Locate the cell with the specified text and output its (X, Y) center coordinate. 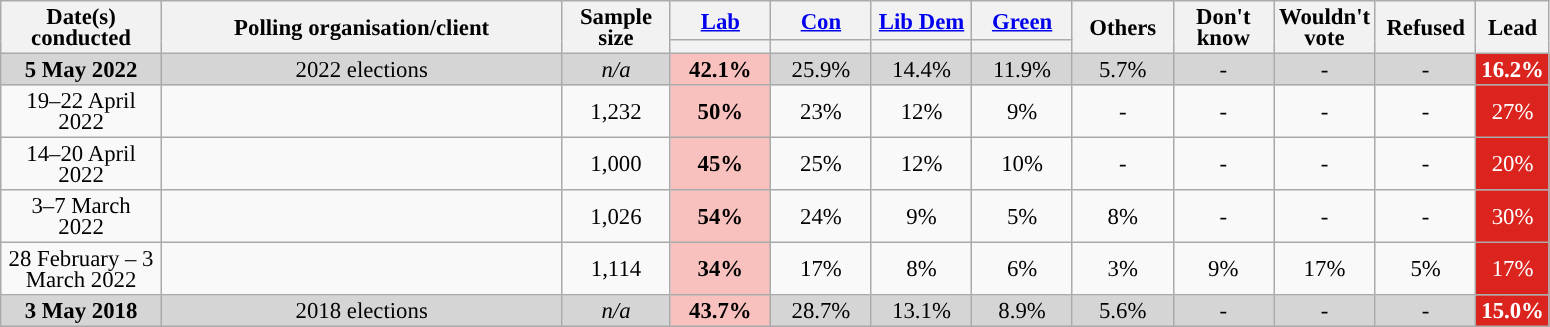
n/a (616, 70)
19–22 April 2022 (82, 112)
24% (822, 216)
11.9% (1022, 70)
25% (822, 164)
25.9% (822, 70)
3–7 March 2022 (82, 216)
Refused (1426, 28)
14–20 April 2022 (82, 164)
5 May 2022 (82, 70)
27% (1512, 112)
54% (720, 216)
30% (1512, 216)
6% (1022, 270)
14.4% (922, 70)
Sample size (616, 28)
Con (822, 20)
Wouldn't vote (1325, 28)
1,114 (616, 270)
42.1% (720, 70)
1,000 (616, 164)
Lib Dem (922, 20)
28 February – 3 March 2022 (82, 270)
23% (822, 112)
50% (720, 112)
2022 elections (362, 70)
1,026 (616, 216)
5.7% (1122, 70)
Others (1122, 28)
45% (720, 164)
3% (1122, 270)
Lead (1512, 28)
20% (1512, 164)
34% (720, 270)
1,232 (616, 112)
Polling organisation/client (362, 28)
16.2% (1512, 70)
Don't know (1224, 28)
Green (1022, 20)
10% (1022, 164)
Lab (720, 20)
Date(s) conducted (82, 28)
